Pinpoint the cell where the given text exists, returning its [X, Y] midpoint coordinate. 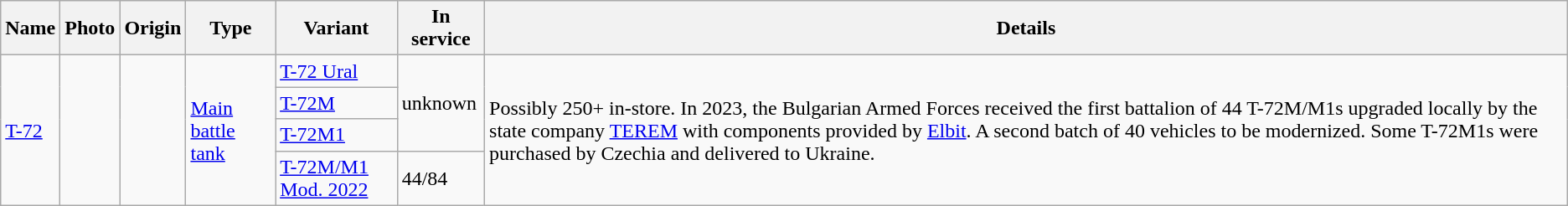
Type [231, 28]
T-72 [30, 131]
Photo [90, 28]
Name [30, 28]
Variant [337, 28]
Details [1027, 28]
44/84 [441, 178]
T-72 Ural [337, 71]
unknown [441, 103]
Main battle tank [231, 131]
Origin [152, 28]
T-72M/М1 Mod. 2022 [337, 178]
In service [441, 28]
T-72M [337, 103]
T-72M1 [337, 135]
